Extract the [X, Y] coordinate from the center of the cell holding the provided text.  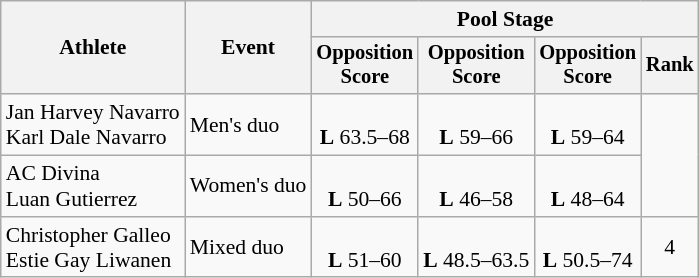
L 48.5–63.5 [476, 248]
Pool Stage [504, 19]
Women's duo [248, 186]
L 50–66 [364, 186]
AC DivinaLuan Gutierrez [93, 186]
Rank [670, 66]
Christopher GalleoEstie Gay Liwanen [93, 248]
4 [670, 248]
Men's duo [248, 124]
L 51–60 [364, 248]
L 46–58 [476, 186]
Event [248, 48]
Mixed duo [248, 248]
L 63.5–68 [364, 124]
L 50.5–74 [588, 248]
Jan Harvey NavarroKarl Dale Navarro [93, 124]
L 48–64 [588, 186]
Athlete [93, 48]
L 59–66 [476, 124]
L 59–64 [588, 124]
